Return the (X, Y) coordinate for the center point of the cell that contains the specified text.  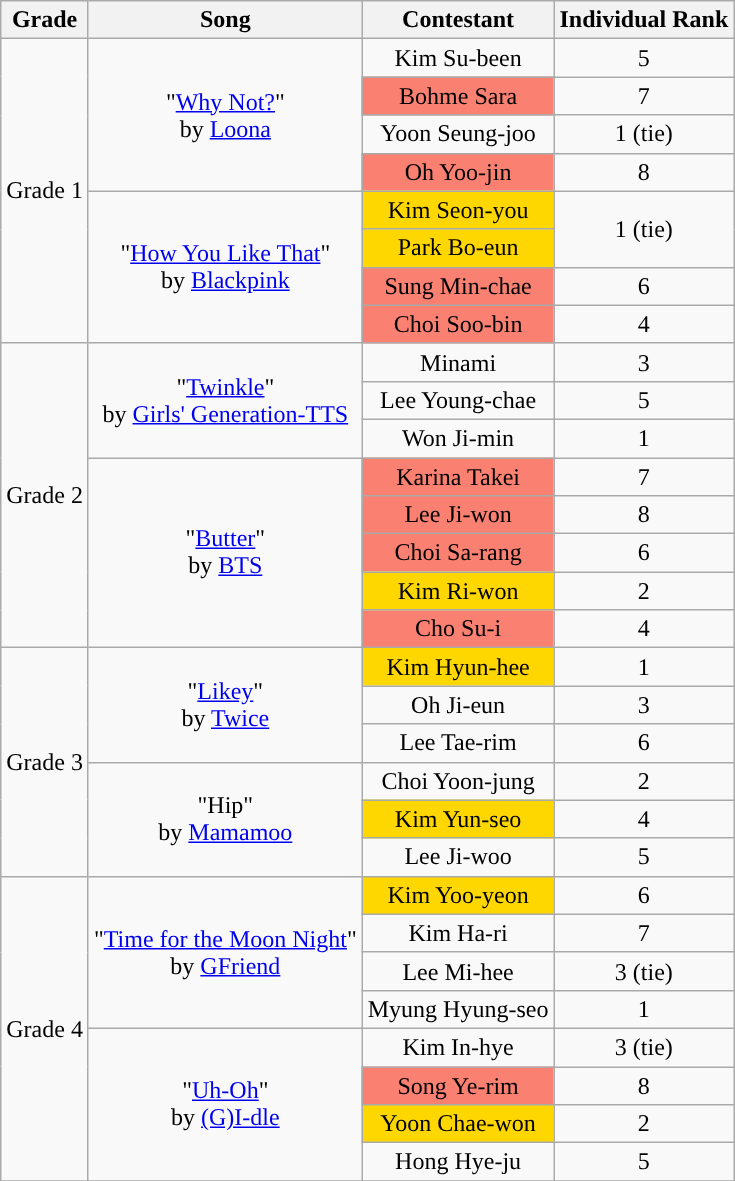
Choi Sa-rang (458, 553)
"How You Like That"by Blackpink (225, 267)
Oh Yoo-jin (458, 172)
Song Ye-rim (458, 1085)
Bohme Sara (458, 96)
Myung Hyung-seo (458, 1009)
Lee Tae-rim (458, 743)
"Why Not?"by Loona (225, 115)
Lee Ji-woo (458, 857)
Lee Young-chae (458, 400)
Lee Mi-hee (458, 971)
Kim Hyun-hee (458, 667)
Song (225, 20)
Sung Min-chae (458, 286)
"Twinkle"by Girls' Generation-TTS (225, 400)
"Hip"by Mamamoo (225, 819)
Grade (45, 20)
Kim Yun-seo (458, 819)
Choi Yoon-jung (458, 781)
Kim Yoo-yeon (458, 895)
"Uh-Oh"by (G)I-dle (225, 1104)
Grade 2 (45, 495)
Won Ji-min (458, 438)
Choi Soo-bin (458, 324)
Minami (458, 362)
Hong Hye-ju (458, 1162)
Grade 1 (45, 191)
Yoon Chae-won (458, 1124)
Kim Seon-you (458, 210)
Yoon Seung-joo (458, 134)
Grade 4 (45, 1028)
Grade 3 (45, 762)
Kim In-hye (458, 1047)
Kim Ri-won (458, 591)
Contestant (458, 20)
Cho Su-i (458, 629)
Kim Ha-ri (458, 933)
Park Bo-eun (458, 248)
Kim Su-been (458, 58)
"Butter"by BTS (225, 553)
Karina Takei (458, 477)
Oh Ji-eun (458, 705)
Lee Ji-won (458, 515)
"Likey"by Twice (225, 705)
"Time for the Moon Night"by GFriend (225, 952)
Individual Rank (644, 20)
